Search for the cell housing the specified text and yield its [x, y] center coordinate. 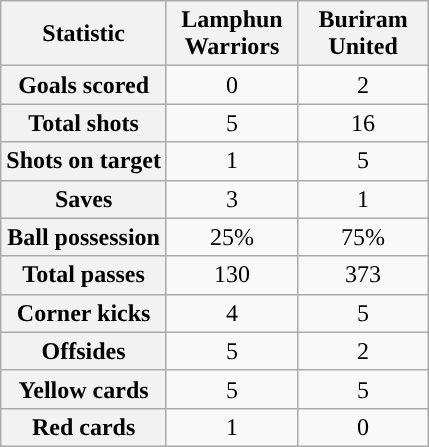
Saves [84, 199]
Lamphun Warriors [232, 34]
Offsides [84, 351]
75% [364, 237]
Statistic [84, 34]
Total passes [84, 275]
Red cards [84, 427]
130 [232, 275]
4 [232, 313]
Ball possession [84, 237]
Goals scored [84, 85]
Yellow cards [84, 389]
373 [364, 275]
25% [232, 237]
Total shots [84, 123]
Buriram United [364, 34]
3 [232, 199]
16 [364, 123]
Corner kicks [84, 313]
Shots on target [84, 161]
